Detect which cell encompasses the target text, then output its (x, y) center coordinate. 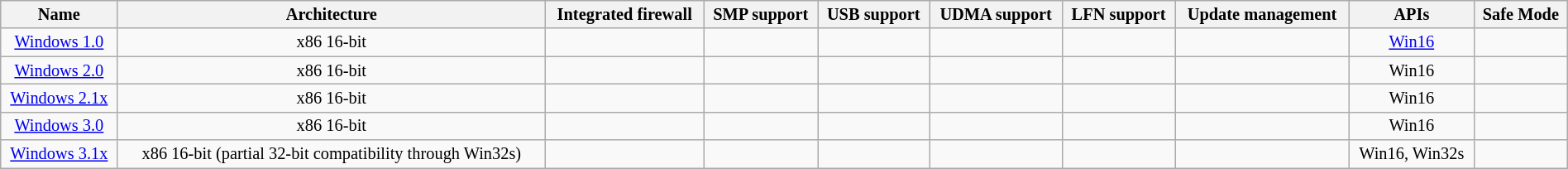
Architecture (332, 14)
SMP support (761, 14)
Integrated firewall (625, 14)
Safe Mode (1520, 14)
USB support (873, 14)
Windows 2.1x (60, 98)
Windows 2.0 (60, 70)
LFN support (1118, 14)
x86 16-bit (partial 32-bit compatibility through Win32s) (332, 154)
APIs (1411, 14)
Windows 3.0 (60, 126)
Name (60, 14)
Windows 1.0 (60, 42)
UDMA support (996, 14)
Windows 3.1x (60, 154)
Win16, Win32s (1411, 154)
Update management (1262, 14)
